Detect which cell encompasses the target text, then output its [X, Y] center coordinate. 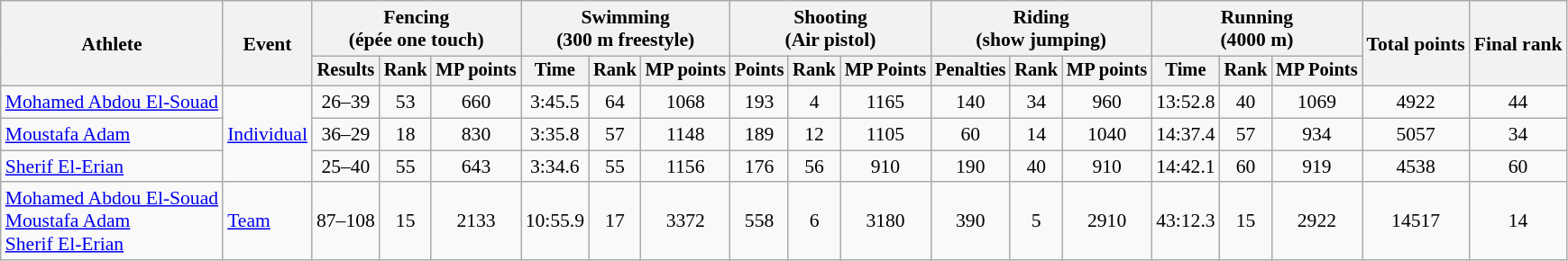
193 [759, 103]
5 [1036, 221]
Running(4000 m) [1257, 29]
2910 [1107, 221]
Sherif El-Erian [112, 166]
14:37.4 [1185, 135]
87–108 [346, 221]
13:52.8 [1185, 103]
190 [970, 166]
643 [476, 166]
43:12.3 [1185, 221]
Penalties [970, 71]
36–29 [346, 135]
390 [970, 221]
1040 [1107, 135]
14517 [1416, 221]
3:35.8 [555, 135]
1068 [685, 103]
Final rank [1518, 43]
Team [267, 221]
17 [615, 221]
1148 [685, 135]
189 [759, 135]
Total points [1416, 43]
3372 [685, 221]
Event [267, 43]
2922 [1316, 221]
934 [1316, 135]
5057 [1416, 135]
3180 [885, 221]
Fencing(épée one touch) [417, 29]
1156 [685, 166]
3:45.5 [555, 103]
10:55.9 [555, 221]
Moustafa Adam [112, 135]
Athlete [112, 43]
830 [476, 135]
18 [406, 135]
960 [1107, 103]
4922 [1416, 103]
660 [476, 103]
6 [814, 221]
919 [1316, 166]
25–40 [346, 166]
3:34.6 [555, 166]
56 [814, 166]
1069 [1316, 103]
Results [346, 71]
Mohamed Abdou El-Souad [112, 103]
558 [759, 221]
Individual [267, 135]
1105 [885, 135]
64 [615, 103]
12 [814, 135]
14:42.1 [1185, 166]
1165 [885, 103]
Swimming(300 m freestyle) [626, 29]
2133 [476, 221]
4 [814, 103]
176 [759, 166]
140 [970, 103]
Riding(show jumping) [1041, 29]
26–39 [346, 103]
Mohamed Abdou El-SouadMoustafa AdamSherif El-Erian [112, 221]
44 [1518, 103]
Points [759, 71]
4538 [1416, 166]
Shooting(Air pistol) [830, 29]
53 [406, 103]
